Search for the cell housing the specified text and yield its (X, Y) center coordinate. 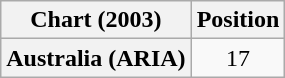
Position (238, 20)
Australia (ARIA) (96, 58)
Chart (2003) (96, 20)
17 (238, 58)
